Extract the (X, Y) coordinate from the center of the cell holding the provided text.  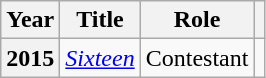
2015 (30, 58)
Title (100, 20)
Role (197, 20)
Sixteen (100, 58)
Contestant (197, 58)
Year (30, 20)
